Identify which cell holds the provided text, then report its (x, y) central coordinate. 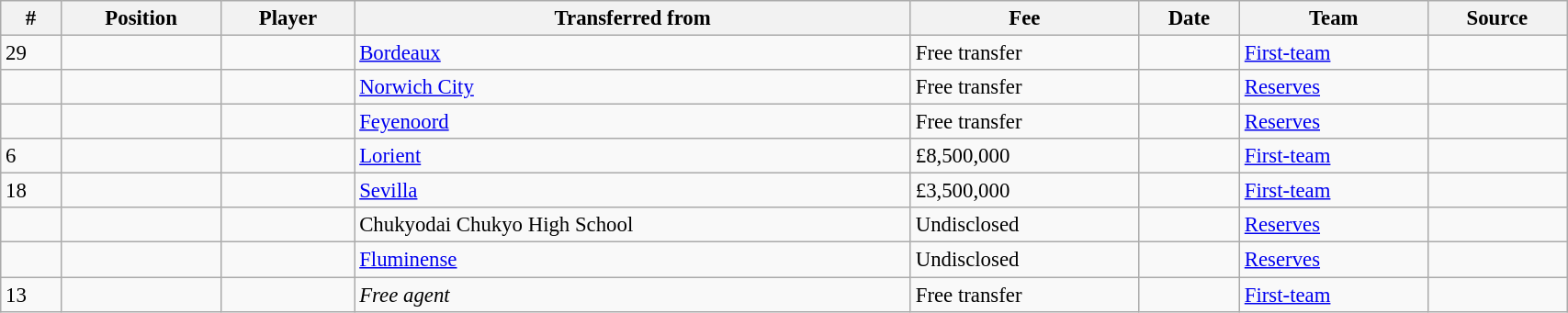
Chukyodai Chukyo High School (633, 225)
Fee (1024, 18)
Lorient (633, 156)
Fluminense (633, 260)
18 (31, 191)
Source (1497, 18)
£8,500,000 (1024, 156)
Sevilla (633, 191)
£3,500,000 (1024, 191)
Transferred from (633, 18)
Free agent (633, 295)
# (31, 18)
Norwich City (633, 87)
Feyenoord (633, 122)
6 (31, 156)
Position (141, 18)
29 (31, 53)
Bordeaux (633, 53)
Team (1334, 18)
Player (288, 18)
13 (31, 295)
Date (1189, 18)
